Pinpoint the cell where the given text exists, returning its (x, y) midpoint coordinate. 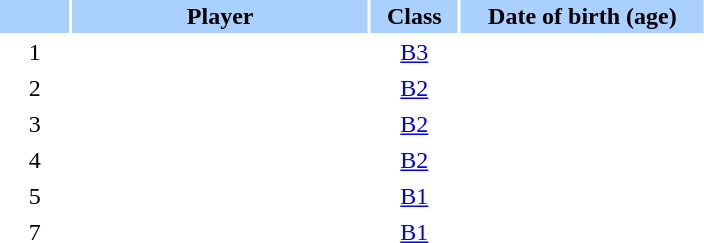
Player (220, 16)
B3 (414, 52)
2 (34, 88)
3 (34, 124)
1 (34, 52)
Date of birth (age) (582, 16)
4 (34, 160)
5 (34, 196)
Class (414, 16)
B1 (414, 196)
